Identify which cell holds the provided text, then report its [X, Y] central coordinate. 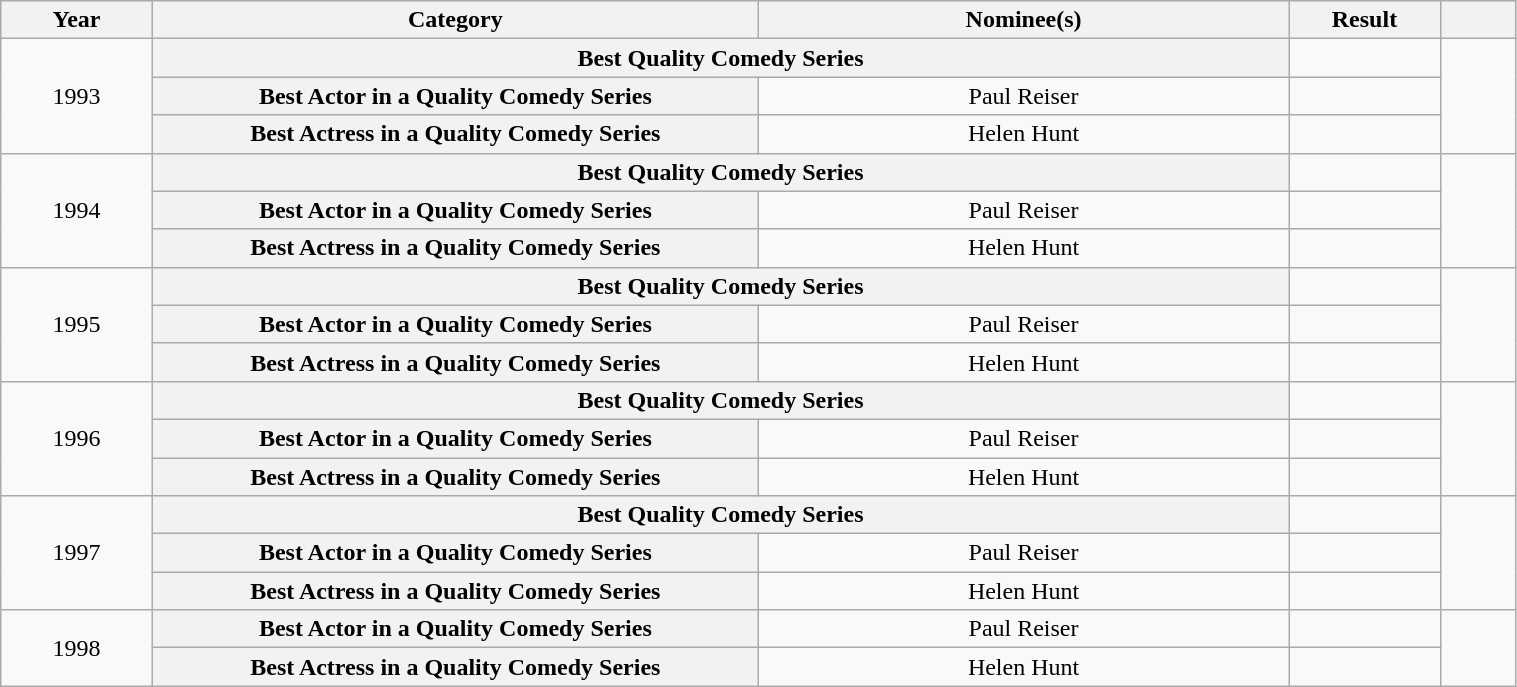
1996 [77, 438]
1997 [77, 553]
Category [455, 20]
1995 [77, 324]
Result [1365, 20]
1993 [77, 96]
1998 [77, 648]
Nominee(s) [1023, 20]
1994 [77, 210]
Year [77, 20]
